Detect which cell encompasses the target text, then output its [x, y] center coordinate. 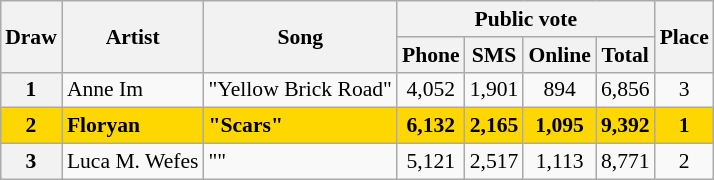
5,121 [431, 162]
4,052 [431, 90]
2,517 [494, 162]
Phone [431, 55]
Place [684, 36]
1,095 [560, 126]
Anne Im [133, 90]
Online [560, 55]
Luca M. Wefes [133, 162]
Song [300, 36]
SMS [494, 55]
1,901 [494, 90]
Draw [31, 36]
"Scars" [300, 126]
2,165 [494, 126]
894 [560, 90]
6,856 [626, 90]
Total [626, 55]
Artist [133, 36]
8,771 [626, 162]
1,113 [560, 162]
6,132 [431, 126]
Floryan [133, 126]
Public vote [526, 19]
9,392 [626, 126]
"" [300, 162]
"Yellow Brick Road" [300, 90]
